Capture the cell that displays the provided text and extract its (x, y) central coordinate. 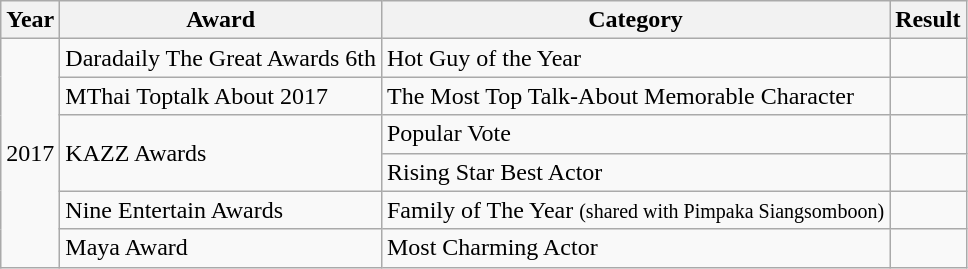
Family of The Year (shared with Pimpaka Siangsomboon) (635, 210)
KAZZ Awards (221, 153)
Year (30, 20)
MThai Toptalk About 2017 (221, 96)
Rising Star Best Actor (635, 172)
Maya Award (221, 248)
2017 (30, 153)
Popular Vote (635, 134)
Hot Guy of the Year (635, 58)
Daradaily The Great Awards 6th (221, 58)
Most Charming Actor (635, 248)
Result (928, 20)
Category (635, 20)
Award (221, 20)
The Most Top Talk-About Memorable Character (635, 96)
Nine Entertain Awards (221, 210)
